Scan for the cell matching the given text and deliver its [x, y] coordinate at center. 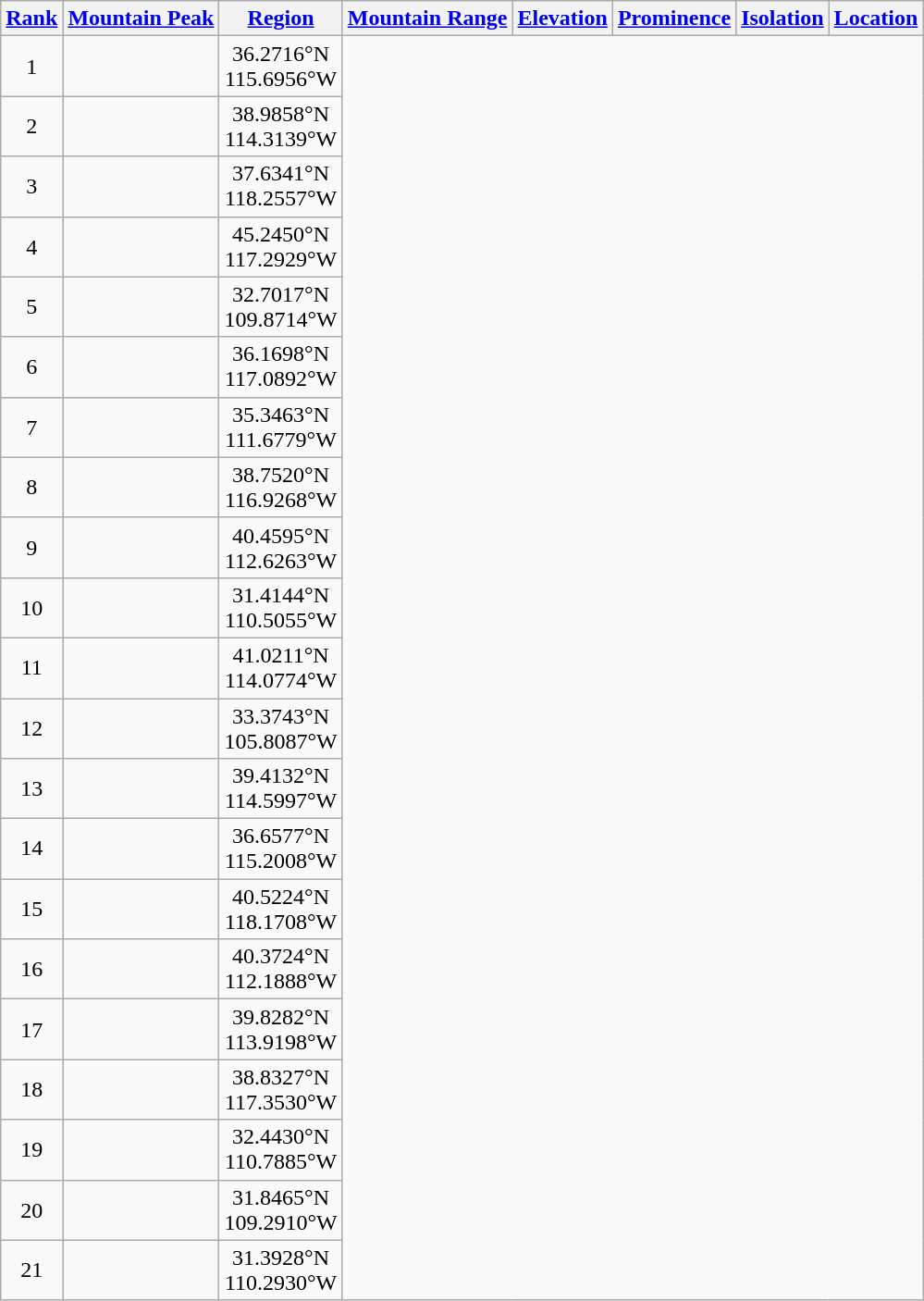
31.8465°N109.2910°W [281, 1210]
5 [31, 307]
7 [31, 427]
6 [31, 366]
40.5224°N118.1708°W [281, 909]
37.6341°N118.2557°W [281, 187]
Location [876, 19]
11 [31, 668]
39.8282°N113.9198°W [281, 1029]
16 [31, 970]
32.4430°N110.7885°W [281, 1149]
17 [31, 1029]
8 [31, 487]
20 [31, 1210]
36.1698°N117.0892°W [281, 366]
1 [31, 67]
21 [31, 1270]
2 [31, 126]
Elevation [562, 19]
Isolation [782, 19]
Mountain Peak [141, 19]
38.8327°N117.3530°W [281, 1090]
Mountain Range [427, 19]
41.0211°N114.0774°W [281, 668]
38.9858°N114.3139°W [281, 126]
39.4132°N114.5997°W [281, 788]
4 [31, 246]
19 [31, 1149]
40.4595°N112.6263°W [281, 548]
Rank [31, 19]
32.7017°N109.8714°W [281, 307]
40.3724°N112.1888°W [281, 970]
36.2716°N115.6956°W [281, 67]
Prominence [673, 19]
Region [281, 19]
31.4144°N110.5055°W [281, 607]
15 [31, 909]
35.3463°N111.6779°W [281, 427]
14 [31, 849]
18 [31, 1090]
13 [31, 788]
38.7520°N116.9268°W [281, 487]
36.6577°N115.2008°W [281, 849]
45.2450°N117.2929°W [281, 246]
9 [31, 548]
10 [31, 607]
12 [31, 727]
3 [31, 187]
33.3743°N105.8087°W [281, 727]
31.3928°N110.2930°W [281, 1270]
